Return [X, Y] of the center of cell containing provided text 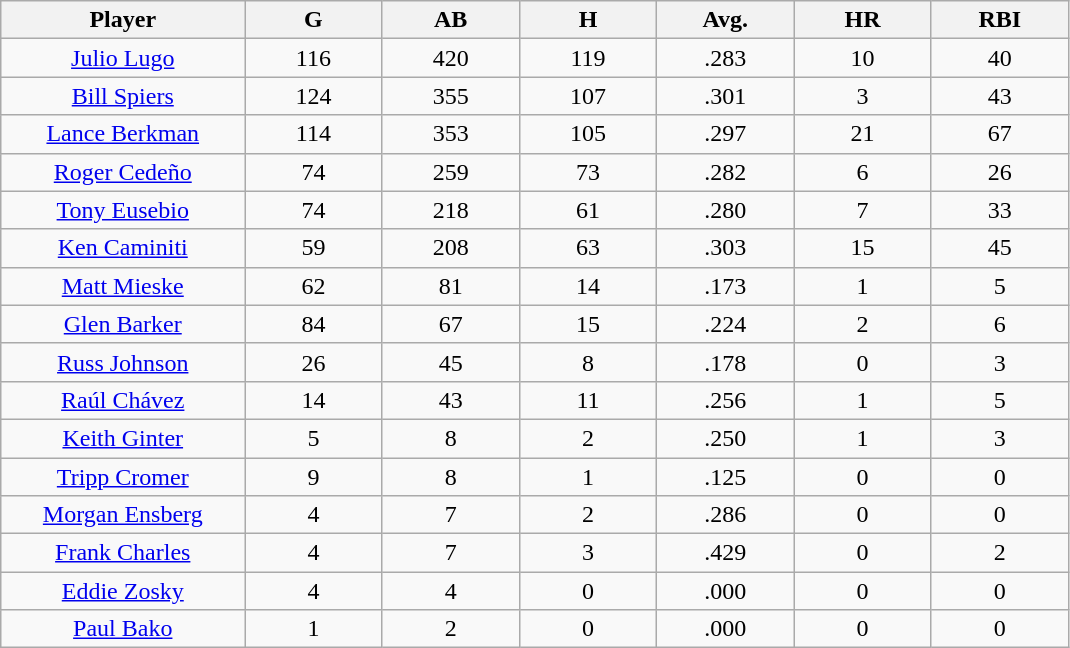
Paul Bako [123, 629]
420 [450, 58]
61 [588, 210]
Matt Mieske [123, 286]
355 [450, 96]
G [314, 20]
HR [862, 20]
116 [314, 58]
Player [123, 20]
107 [588, 96]
Bill Spiers [123, 96]
Tripp Cromer [123, 477]
Frank Charles [123, 553]
Keith Ginter [123, 438]
Roger Cedeño [123, 172]
Julio Lugo [123, 58]
.178 [726, 362]
105 [588, 134]
.250 [726, 438]
Eddie Zosky [123, 591]
.286 [726, 515]
84 [314, 324]
62 [314, 286]
Raúl Chávez [123, 400]
63 [588, 248]
353 [450, 134]
59 [314, 248]
10 [862, 58]
81 [450, 286]
.280 [726, 210]
.297 [726, 134]
Russ Johnson [123, 362]
Ken Caminiti [123, 248]
.256 [726, 400]
Tony Eusebio [123, 210]
218 [450, 210]
259 [450, 172]
Avg. [726, 20]
Morgan Ensberg [123, 515]
119 [588, 58]
.429 [726, 553]
208 [450, 248]
73 [588, 172]
Lance Berkman [123, 134]
9 [314, 477]
AB [450, 20]
114 [314, 134]
33 [1000, 210]
.224 [726, 324]
124 [314, 96]
.283 [726, 58]
.125 [726, 477]
.173 [726, 286]
.303 [726, 248]
.282 [726, 172]
40 [1000, 58]
RBI [1000, 20]
11 [588, 400]
Glen Barker [123, 324]
21 [862, 134]
H [588, 20]
.301 [726, 96]
